For the text-containing cell, return its midpoint in (X, Y) coordinate format. 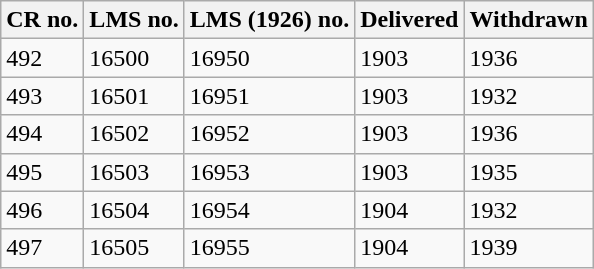
16954 (269, 210)
16503 (134, 172)
492 (42, 58)
16955 (269, 248)
Withdrawn (528, 20)
16951 (269, 96)
497 (42, 248)
LMS no. (134, 20)
16950 (269, 58)
LMS (1926) no. (269, 20)
16504 (134, 210)
CR no. (42, 20)
496 (42, 210)
494 (42, 134)
1939 (528, 248)
Delivered (410, 20)
16500 (134, 58)
16502 (134, 134)
493 (42, 96)
16952 (269, 134)
16505 (134, 248)
495 (42, 172)
1935 (528, 172)
16501 (134, 96)
16953 (269, 172)
